From the cell containing the given text, extract its center point as [x, y] coordinate. 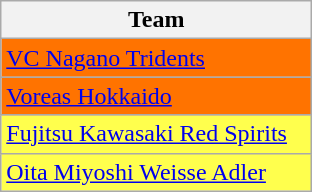
VC Nagano Tridents [156, 58]
Voreas Hokkaido [156, 96]
Team [156, 20]
Fujitsu Kawasaki Red Spirits [156, 134]
Oita Miyoshi Weisse Adler [156, 172]
